From the cell containing the given text, extract its center point as [x, y] coordinate. 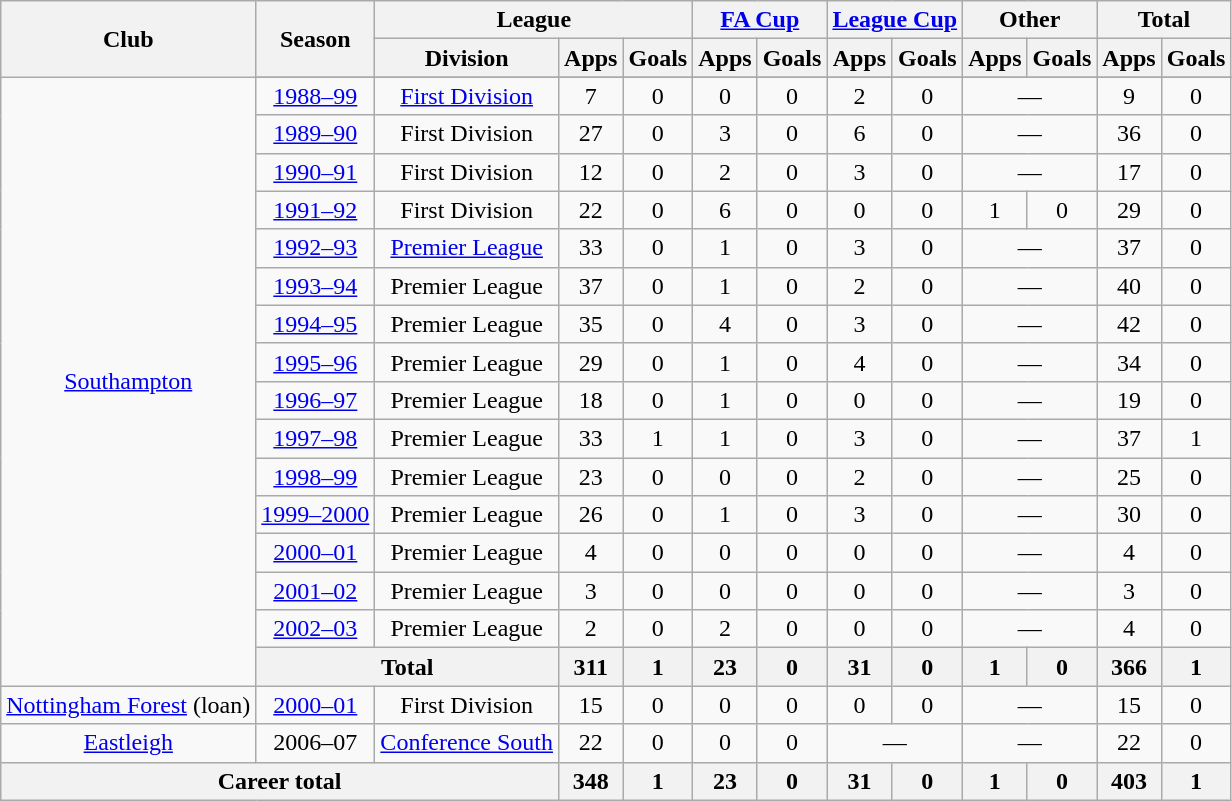
2002–03 [316, 629]
Nottingham Forest (loan) [128, 705]
1993–94 [316, 286]
30 [1129, 515]
2001–02 [316, 591]
9 [1129, 96]
2006–07 [316, 743]
League Cup [895, 20]
366 [1129, 667]
1997–98 [316, 438]
12 [591, 172]
25 [1129, 477]
1992–93 [316, 248]
Other [1030, 20]
26 [591, 515]
27 [591, 134]
42 [1129, 324]
FA Cup [760, 20]
19 [1129, 400]
7 [591, 96]
36 [1129, 134]
34 [1129, 362]
1994–95 [316, 324]
1999–2000 [316, 515]
Career total [280, 781]
League [534, 20]
1990–91 [316, 172]
1995–96 [316, 362]
Conference South [467, 743]
1996–97 [316, 400]
40 [1129, 286]
17 [1129, 172]
35 [591, 324]
403 [1129, 781]
18 [591, 400]
Season [316, 39]
1988–99 [316, 96]
311 [591, 667]
Division [467, 58]
Club [128, 39]
Southampton [128, 382]
Eastleigh [128, 743]
1998–99 [316, 477]
348 [591, 781]
1989–90 [316, 134]
1991–92 [316, 210]
